Scan for the cell matching the given text and deliver its (x, y) coordinate at center. 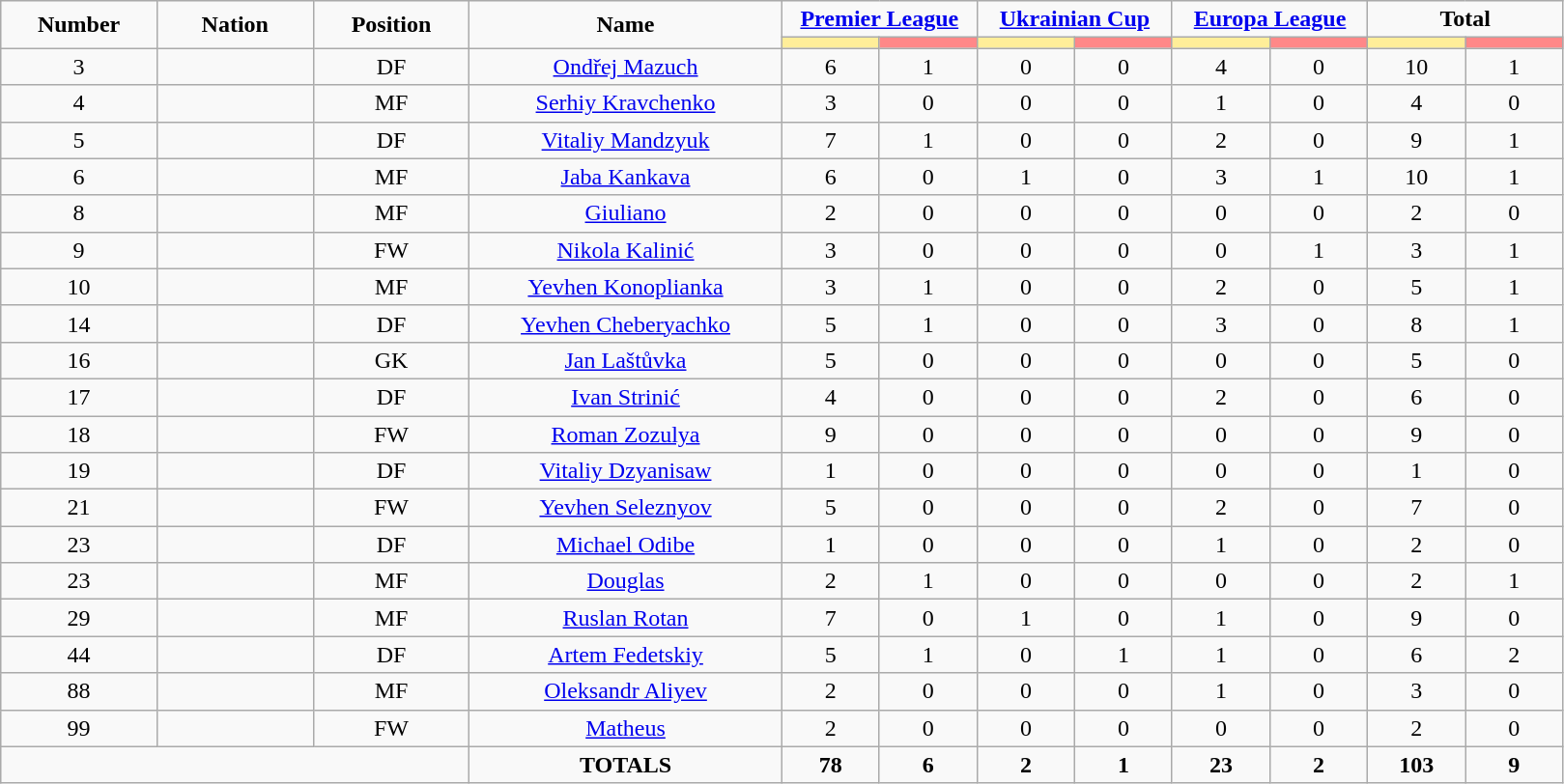
Serhiy Kravchenko (626, 103)
17 (79, 397)
Ruslan Rotan (626, 618)
Giuliano (626, 213)
Michael Odibe (626, 545)
Premier League (879, 19)
Vitaliy Mandzyuk (626, 140)
Position (391, 25)
21 (79, 508)
Ivan Strinić (626, 397)
Vitaliy Dzyanisaw (626, 471)
78 (831, 765)
Oleksandr Aliyev (626, 691)
Europa League (1269, 19)
Jaba Kankava (626, 177)
Roman Zozulya (626, 434)
Matheus (626, 728)
88 (79, 691)
TOTALS (626, 765)
99 (79, 728)
Douglas (626, 581)
44 (79, 655)
Yevhen Cheberyachko (626, 323)
Total (1465, 19)
Number (79, 25)
Yevhen Konoplianka (626, 287)
14 (79, 323)
Jan Laštůvka (626, 360)
Yevhen Seleznyov (626, 508)
Ukrainian Cup (1074, 19)
103 (1416, 765)
Artem Fedetskiy (626, 655)
16 (79, 360)
Nation (235, 25)
19 (79, 471)
29 (79, 618)
Ondřej Mazuch (626, 67)
Name (626, 25)
18 (79, 434)
Nikola Kalinić (626, 250)
GK (391, 360)
